Determine the [x, y] coordinate at the center of the cell enclosing the given text.  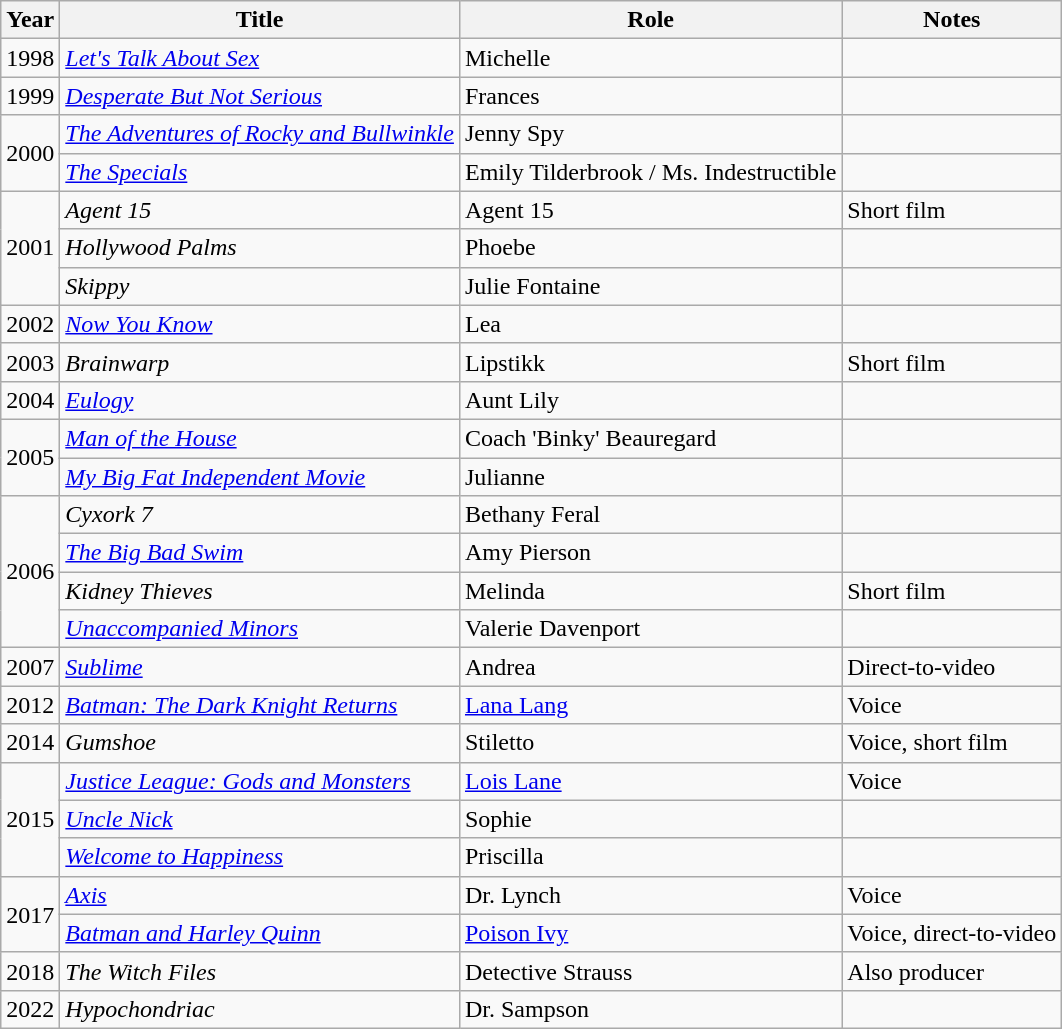
Axis [260, 895]
2004 [30, 400]
Bethany Feral [650, 515]
Lipstikk [650, 362]
Direct-to-video [952, 667]
Valerie Davenport [650, 629]
The Witch Files [260, 971]
2001 [30, 248]
2000 [30, 153]
Lois Lane [650, 781]
Michelle [650, 58]
Let's Talk About Sex [260, 58]
The Specials [260, 172]
Brainwarp [260, 362]
My Big Fat Independent Movie [260, 477]
Title [260, 20]
Justice League: Gods and Monsters [260, 781]
Emily Tilderbrook / Ms. Indestructible [650, 172]
Uncle Nick [260, 819]
2007 [30, 667]
Hollywood Palms [260, 248]
Phoebe [650, 248]
Cyxork 7 [260, 515]
Role [650, 20]
2012 [30, 705]
Batman and Harley Quinn [260, 933]
Voice, direct-to-video [952, 933]
Coach 'Binky' Beauregard [650, 438]
Hypochondriac [260, 1009]
2006 [30, 572]
Andrea [650, 667]
2022 [30, 1009]
Dr. Lynch [650, 895]
Notes [952, 20]
Gumshoe [260, 743]
Sublime [260, 667]
2014 [30, 743]
Melinda [650, 591]
Lana Lang [650, 705]
Eulogy [260, 400]
The Adventures of Rocky and Bullwinkle [260, 134]
Poison Ivy [650, 933]
Sophie [650, 819]
Amy Pierson [650, 553]
2005 [30, 457]
Year [30, 20]
Frances [650, 96]
Detective Strauss [650, 971]
2003 [30, 362]
Dr. Sampson [650, 1009]
Julie Fontaine [650, 286]
2018 [30, 971]
Welcome to Happiness [260, 857]
Now You Know [260, 324]
Skippy [260, 286]
Unaccompanied Minors [260, 629]
1998 [30, 58]
The Big Bad Swim [260, 553]
Man of the House [260, 438]
Jenny Spy [650, 134]
Julianne [650, 477]
Voice, short film [952, 743]
Priscilla [650, 857]
2017 [30, 914]
Also producer [952, 971]
Stiletto [650, 743]
Kidney Thieves [260, 591]
Desperate But Not Serious [260, 96]
Aunt Lily [650, 400]
1999 [30, 96]
Batman: The Dark Knight Returns [260, 705]
2002 [30, 324]
Lea [650, 324]
2015 [30, 819]
